Detect which cell encompasses the target text, then output its (x, y) center coordinate. 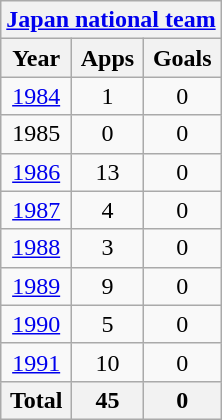
13 (108, 172)
Apps (108, 58)
Year (36, 58)
1988 (36, 248)
5 (108, 324)
3 (108, 248)
1984 (36, 96)
1 (108, 96)
1989 (36, 286)
10 (108, 362)
45 (108, 400)
1985 (36, 134)
9 (108, 286)
1986 (36, 172)
Goals (182, 58)
1990 (36, 324)
Total (36, 400)
Japan national team (111, 20)
4 (108, 210)
1987 (36, 210)
1991 (36, 362)
